Extract the [X, Y] coordinate from the center of the cell holding the provided text.  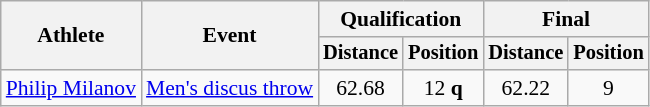
Event [230, 36]
62.22 [526, 88]
Philip Milanov [71, 88]
Athlete [71, 36]
62.68 [360, 88]
12 q [443, 88]
Men's discus throw [230, 88]
9 [608, 88]
Final [566, 19]
Qualification [400, 19]
